Pinpoint the cell where the given text exists, returning its (x, y) midpoint coordinate. 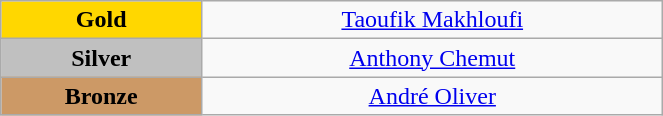
Taoufik Makhloufi (432, 20)
Anthony Chemut (432, 58)
Bronze (102, 96)
Gold (102, 20)
Silver (102, 58)
André Oliver (432, 96)
